Output the (x, y) coordinate of the center of the cell containing the given text.  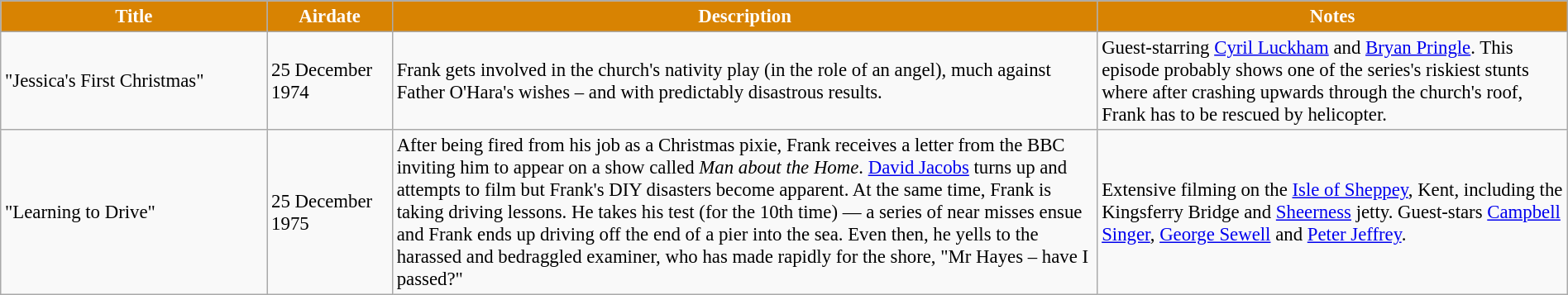
"Jessica's First Christmas" (134, 81)
25 December 1974 (330, 81)
Airdate (330, 17)
Notes (1332, 17)
25 December 1975 (330, 212)
"Learning to Drive" (134, 212)
Title (134, 17)
Description (744, 17)
